Determine the [x, y] coordinate at the center of the cell enclosing the given text.  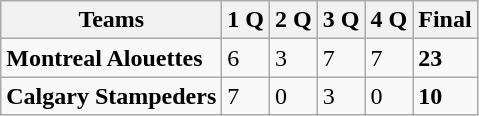
10 [445, 96]
4 Q [389, 20]
Calgary Stampeders [112, 96]
Final [445, 20]
Teams [112, 20]
23 [445, 58]
6 [246, 58]
Montreal Alouettes [112, 58]
2 Q [294, 20]
3 Q [341, 20]
1 Q [246, 20]
